Extract the (x, y) coordinate from the center of the cell holding the provided text.  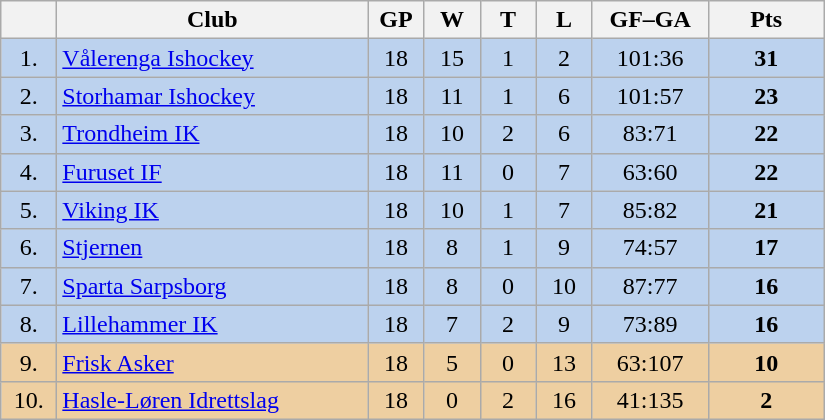
85:82 (650, 210)
1. (29, 58)
GF–GA (650, 20)
L (564, 20)
74:57 (650, 248)
Trondheim IK (212, 134)
63:60 (650, 172)
T (508, 20)
87:77 (650, 286)
101:57 (650, 96)
Pts (766, 20)
3. (29, 134)
4. (29, 172)
Sparta Sarpsborg (212, 286)
5. (29, 210)
10. (29, 400)
5 (452, 362)
GP (396, 20)
Frisk Asker (212, 362)
Storhamar Ishockey (212, 96)
73:89 (650, 324)
9. (29, 362)
W (452, 20)
Club (212, 20)
83:71 (650, 134)
13 (564, 362)
Vålerenga Ishockey (212, 58)
8. (29, 324)
23 (766, 96)
101:36 (650, 58)
2. (29, 96)
7. (29, 286)
21 (766, 210)
31 (766, 58)
Hasle-Løren Idrettslag (212, 400)
63:107 (650, 362)
17 (766, 248)
Stjernen (212, 248)
41:135 (650, 400)
6. (29, 248)
15 (452, 58)
Furuset IF (212, 172)
Viking IK (212, 210)
Lillehammer IK (212, 324)
